Pinpoint the cell where the given text exists, returning its [x, y] midpoint coordinate. 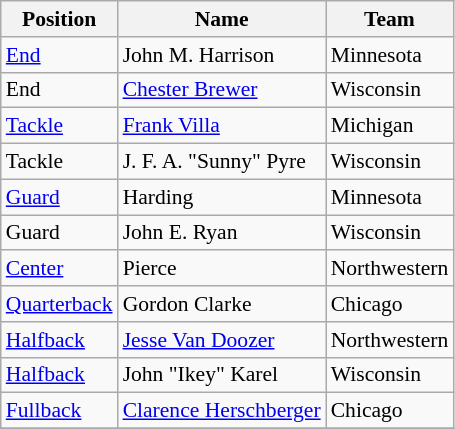
Frank Villa [222, 126]
J. F. A. "Sunny" Pyre [222, 162]
Position [60, 19]
Chester Brewer [222, 90]
Harding [222, 197]
Clarence Herschberger [222, 411]
John M. Harrison [222, 55]
Jesse Van Doozer [222, 340]
John "Ikey" Karel [222, 375]
Michigan [390, 126]
Center [60, 269]
Name [222, 19]
Pierce [222, 269]
Gordon Clarke [222, 304]
Quarterback [60, 304]
Team [390, 19]
Fullback [60, 411]
John E. Ryan [222, 233]
